Return [x, y] of the center of cell containing provided text 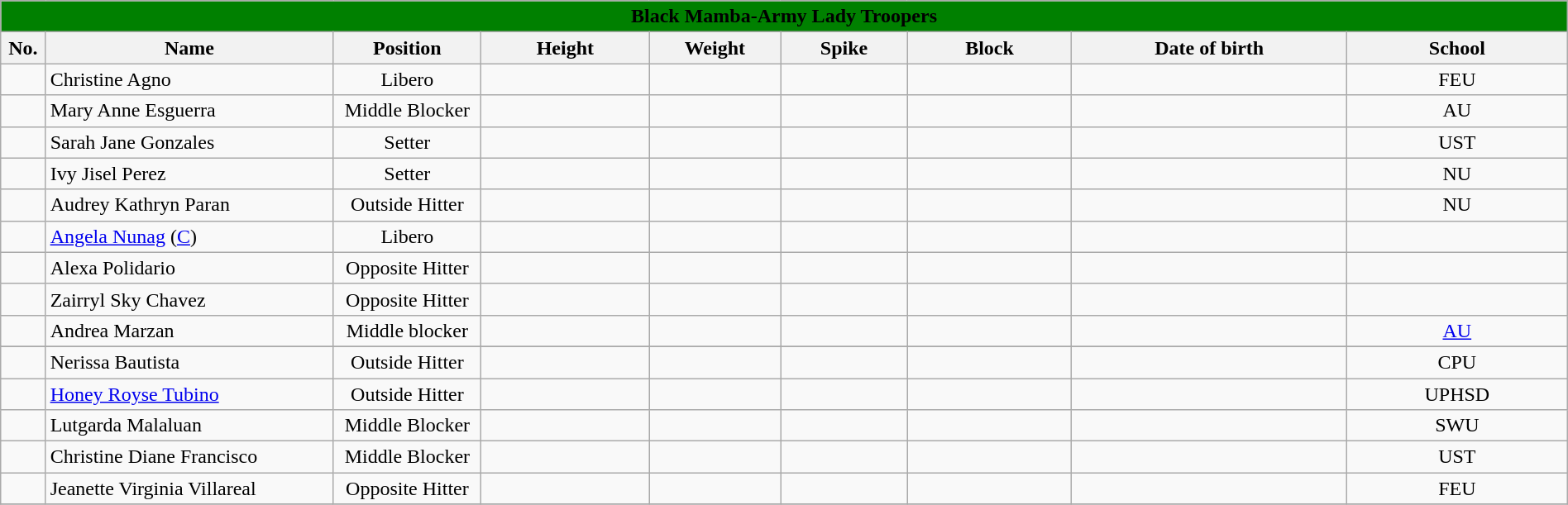
Audrey Kathryn Paran [189, 205]
Honey Royse Tubino [189, 394]
Andrea Marzan [189, 331]
Middle blocker [407, 331]
Position [407, 48]
UPHSD [1457, 394]
Height [566, 48]
Block [989, 48]
Christine Agno [189, 79]
Mary Anne Esguerra [189, 111]
Lutgarda Malaluan [189, 426]
Black Mamba-Army Lady Troopers [784, 17]
Weight [715, 48]
Angela Nunag (C) [189, 236]
SWU [1457, 426]
No. [23, 48]
CPU [1457, 362]
Christine Diane Francisco [189, 457]
Alexa Polidario [189, 268]
School [1457, 48]
Ivy Jisel Perez [189, 174]
Spike [844, 48]
Jeanette Virginia Villareal [189, 488]
Zairryl Sky Chavez [189, 299]
Sarah Jane Gonzales [189, 142]
Nerissa Bautista [189, 362]
Name [189, 48]
Date of birth [1209, 48]
